From the cell containing the given text, extract its center point as (x, y) coordinate. 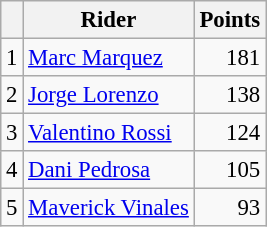
4 (12, 170)
105 (230, 170)
Jorge Lorenzo (108, 95)
1 (12, 58)
Valentino Rossi (108, 133)
93 (230, 208)
Marc Marquez (108, 58)
138 (230, 95)
Points (230, 20)
5 (12, 208)
Rider (108, 20)
3 (12, 133)
181 (230, 58)
Maverick Vinales (108, 208)
Dani Pedrosa (108, 170)
2 (12, 95)
124 (230, 133)
